From the cell containing the given text, extract its center point as [x, y] coordinate. 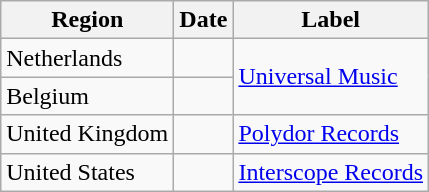
Date [204, 20]
Interscope Records [331, 172]
Universal Music [331, 77]
Region [88, 20]
United Kingdom [88, 134]
Belgium [88, 96]
United States [88, 172]
Netherlands [88, 58]
Label [331, 20]
Polydor Records [331, 134]
